Return [X, Y] of the center of cell containing provided text 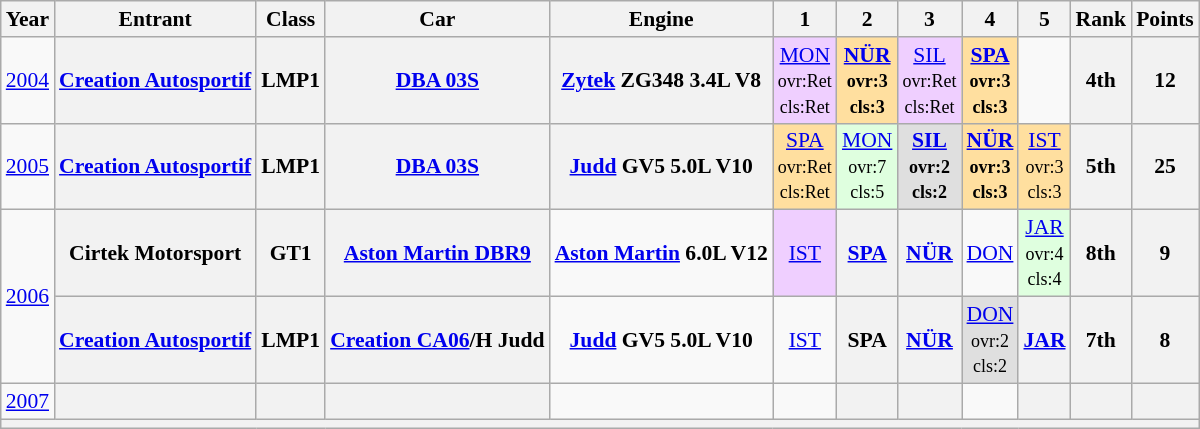
Points [1165, 19]
4 [990, 19]
12 [1165, 80]
25 [1165, 166]
7th [1102, 340]
JARovr:4cls:4 [1044, 254]
Car [437, 19]
MONovr:Retcls:Ret [805, 80]
Rank [1102, 19]
2004 [28, 80]
GT1 [290, 254]
DONovr:2cls:2 [990, 340]
Cirtek Motorsport [155, 254]
2005 [28, 166]
SILovr:2cls:2 [929, 166]
Year [28, 19]
ISTovr:3cls:3 [1044, 166]
4th [1102, 80]
2006 [28, 296]
1 [805, 19]
SPAovr:3cls:3 [990, 80]
5 [1044, 19]
Engine [662, 19]
Aston Martin DBR9 [437, 254]
SILovr:Retcls:Ret [929, 80]
Creation CA06/H Judd [437, 340]
MONovr:7cls:5 [868, 166]
Entrant [155, 19]
3 [929, 19]
2 [868, 19]
JAR [1044, 340]
DON [990, 254]
Aston Martin 6.0L V12 [662, 254]
8th [1102, 254]
5th [1102, 166]
9 [1165, 254]
Class [290, 19]
8 [1165, 340]
2007 [28, 401]
Zytek ZG348 3.4L V8 [662, 80]
SPAovr:Retcls:Ret [805, 166]
